Identify which cell holds the provided text, then report its [X, Y] central coordinate. 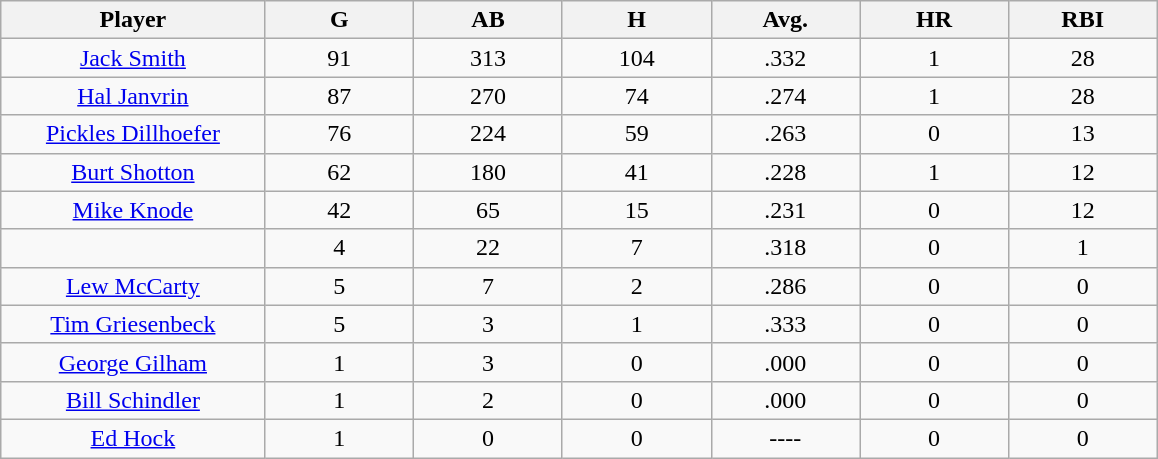
13 [1082, 134]
RBI [1082, 20]
.274 [786, 96]
Ed Hock [133, 438]
224 [488, 134]
.231 [786, 210]
HR [934, 20]
Pickles Dillhoefer [133, 134]
91 [340, 58]
74 [636, 96]
42 [340, 210]
87 [340, 96]
.333 [786, 324]
180 [488, 172]
.332 [786, 58]
Avg. [786, 20]
59 [636, 134]
Lew McCarty [133, 286]
AB [488, 20]
Tim Griesenbeck [133, 324]
4 [340, 248]
Mike Knode [133, 210]
---- [786, 438]
Jack Smith [133, 58]
.263 [786, 134]
.286 [786, 286]
Bill Schindler [133, 400]
62 [340, 172]
65 [488, 210]
313 [488, 58]
104 [636, 58]
Hal Janvrin [133, 96]
Player [133, 20]
22 [488, 248]
41 [636, 172]
Burt Shotton [133, 172]
.318 [786, 248]
G [340, 20]
76 [340, 134]
.228 [786, 172]
270 [488, 96]
H [636, 20]
15 [636, 210]
George Gilham [133, 362]
